Extract the (X, Y) coordinate from the center of the cell holding the provided text.  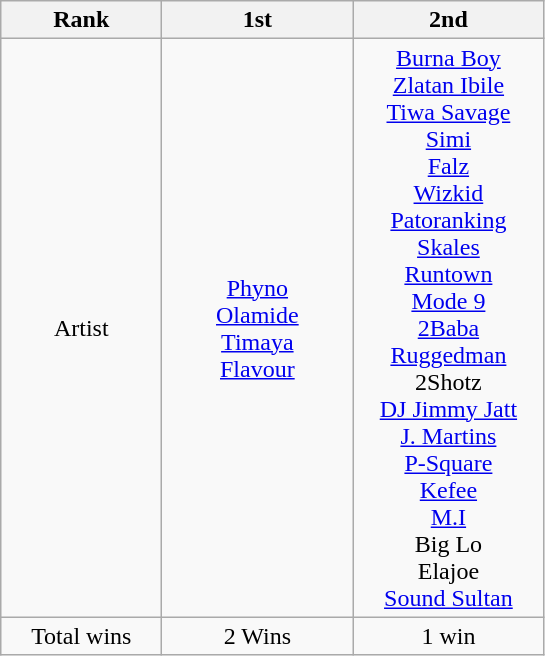
2nd (448, 20)
Rank (82, 20)
Artist (82, 328)
1 win (448, 636)
1st (258, 20)
PhynoOlamideTimayaFlavour (258, 328)
2 Wins (258, 636)
Total wins (82, 636)
